Capture the cell that displays the provided text and extract its [X, Y] central coordinate. 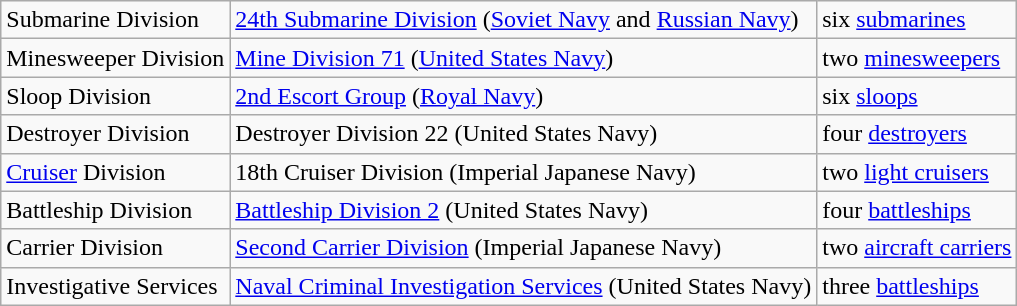
Minesweeper Division [116, 58]
Destroyer Division 22 (United States Navy) [524, 134]
Investigative Services [116, 286]
Sloop Division [116, 96]
Carrier Division [116, 248]
six sloops [917, 96]
two light cruisers [917, 172]
Battleship Division [116, 210]
Battleship Division 2 (United States Navy) [524, 210]
18th Cruiser Division (Imperial Japanese Navy) [524, 172]
Submarine Division [116, 20]
six submarines [917, 20]
Destroyer Division [116, 134]
Mine Division 71 (United States Navy) [524, 58]
Cruiser Division [116, 172]
four destroyers [917, 134]
two aircraft carriers [917, 248]
Second Carrier Division (Imperial Japanese Navy) [524, 248]
24th Submarine Division (Soviet Navy and Russian Navy) [524, 20]
two minesweepers [917, 58]
four battleships [917, 210]
2nd Escort Group (Royal Navy) [524, 96]
Naval Criminal Investigation Services (United States Navy) [524, 286]
three battleships [917, 286]
